Output the [X, Y] coordinate of the center of the cell containing the given text.  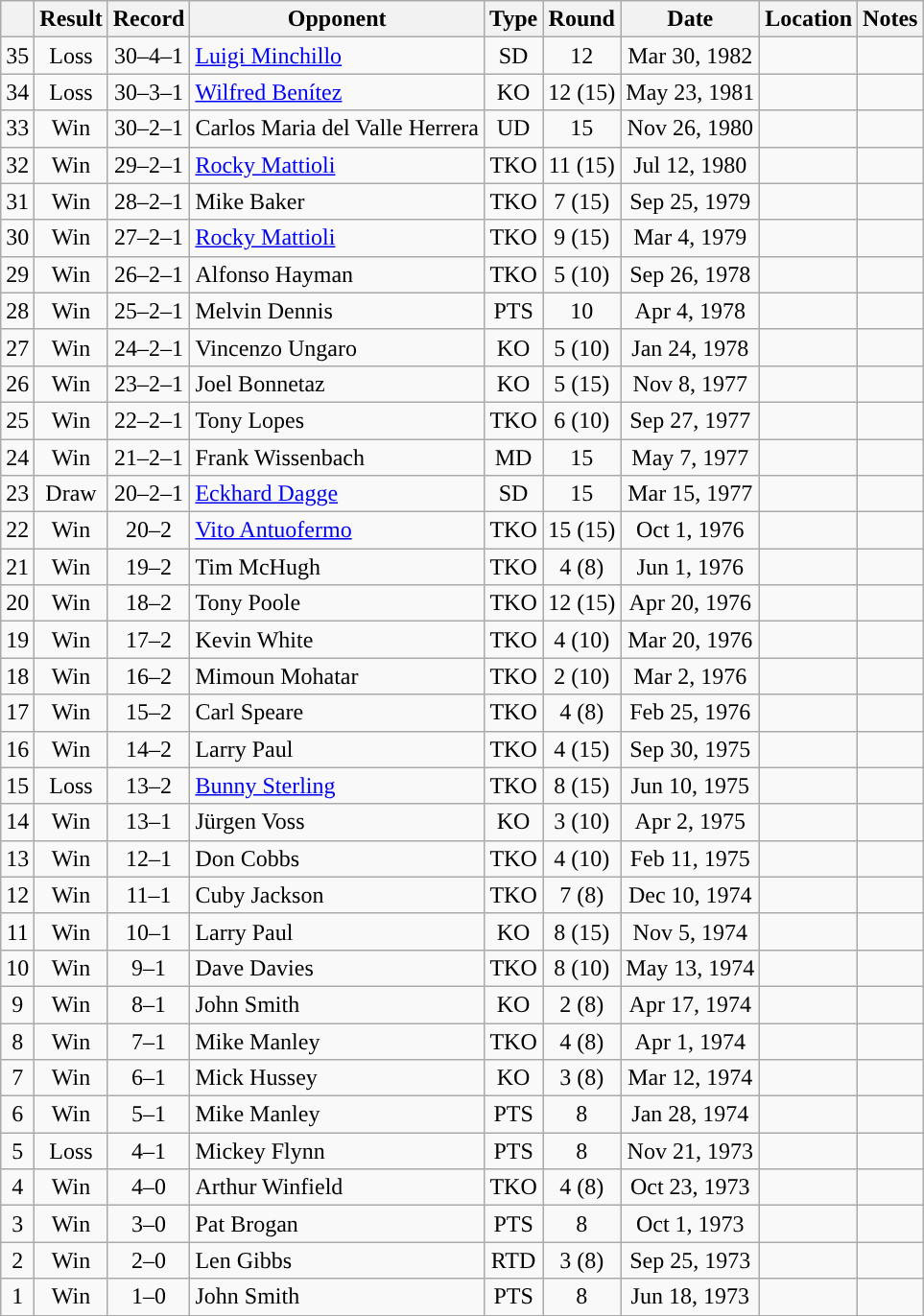
28–2–1 [149, 201]
30–4–1 [149, 56]
5 (15) [581, 384]
4–0 [149, 1187]
30 [17, 238]
Melvin Dennis [337, 311]
Type [512, 19]
20–2 [149, 530]
Apr 2, 1975 [691, 822]
Apr 17, 1974 [691, 1004]
21 [17, 567]
4 (15) [581, 749]
Vito Antuofermo [337, 530]
Mar 20, 1976 [691, 640]
35 [17, 56]
Jun 10, 1975 [691, 786]
13 [17, 858]
Sep 27, 1977 [691, 420]
Mar 30, 1982 [691, 56]
RTD [512, 1260]
May 23, 1981 [691, 92]
20–2–1 [149, 494]
Nov 21, 1973 [691, 1151]
Jürgen Voss [337, 822]
2 (8) [581, 1004]
23 [17, 494]
Kevin White [337, 640]
Mike Baker [337, 201]
11 (15) [581, 165]
Result [71, 19]
24–2–1 [149, 347]
Sep 26, 1978 [691, 274]
Nov 26, 1980 [691, 129]
21–2–1 [149, 458]
Jan 24, 1978 [691, 347]
Luigi Minchillo [337, 56]
Joel Bonnetaz [337, 384]
6–1 [149, 1078]
1–0 [149, 1297]
Jan 28, 1974 [691, 1115]
13–2 [149, 786]
22 [17, 530]
Tony Lopes [337, 420]
4 [17, 1187]
Jun 18, 1973 [691, 1297]
Oct 23, 1973 [691, 1187]
Location [809, 19]
7 [17, 1078]
30–2–1 [149, 129]
7 (15) [581, 201]
28 [17, 311]
3 (10) [581, 822]
9 (15) [581, 238]
Mar 2, 1976 [691, 676]
2–0 [149, 1260]
Carl Speare [337, 713]
26 [17, 384]
UD [512, 129]
24 [17, 458]
3–0 [149, 1224]
16 [17, 749]
25–2–1 [149, 311]
Feb 11, 1975 [691, 858]
Cuby Jackson [337, 895]
14–2 [149, 749]
Nov 5, 1974 [691, 931]
Bunny Sterling [337, 786]
Apr 4, 1978 [691, 311]
Dave Davies [337, 968]
Oct 1, 1973 [691, 1224]
23–2–1 [149, 384]
Sep 25, 1973 [691, 1260]
1 [17, 1297]
Mar 4, 1979 [691, 238]
4–1 [149, 1151]
Draw [71, 494]
30–3–1 [149, 92]
8 (10) [581, 968]
26–2–1 [149, 274]
9–1 [149, 968]
Vincenzo Ungaro [337, 347]
Jun 1, 1976 [691, 567]
Wilfred Benítez [337, 92]
2 [17, 1260]
Apr 1, 1974 [691, 1041]
11 [17, 931]
Notes [890, 19]
15–2 [149, 713]
29–2–1 [149, 165]
Feb 25, 1976 [691, 713]
18–2 [149, 603]
13–1 [149, 822]
Opponent [337, 19]
22–2–1 [149, 420]
29 [17, 274]
14 [17, 822]
6 [17, 1115]
25 [17, 420]
18 [17, 676]
Alfonso Hayman [337, 274]
Mar 12, 1974 [691, 1078]
Oct 1, 1976 [691, 530]
11–1 [149, 895]
Tim McHugh [337, 567]
7–1 [149, 1041]
Sep 25, 1979 [691, 201]
6 (10) [581, 420]
27–2–1 [149, 238]
Don Cobbs [337, 858]
Round [581, 19]
Mick Hussey [337, 1078]
Date [691, 19]
34 [17, 92]
Pat Brogan [337, 1224]
20 [17, 603]
17 [17, 713]
32 [17, 165]
Nov 8, 1977 [691, 384]
Arthur Winfield [337, 1187]
27 [17, 347]
5–1 [149, 1115]
17–2 [149, 640]
Eckhard Dagge [337, 494]
Len Gibbs [337, 1260]
Record [149, 19]
Carlos Maria del Valle Herrera [337, 129]
7 (8) [581, 895]
Mar 15, 1977 [691, 494]
May 13, 1974 [691, 968]
3 [17, 1224]
MD [512, 458]
Jul 12, 1980 [691, 165]
10–1 [149, 931]
Dec 10, 1974 [691, 895]
19 [17, 640]
9 [17, 1004]
Sep 30, 1975 [691, 749]
Frank Wissenbach [337, 458]
12–1 [149, 858]
Tony Poole [337, 603]
15 (15) [581, 530]
May 7, 1977 [691, 458]
2 (10) [581, 676]
31 [17, 201]
5 [17, 1151]
8–1 [149, 1004]
33 [17, 129]
Mimoun Mohatar [337, 676]
Apr 20, 1976 [691, 603]
16–2 [149, 676]
Mickey Flynn [337, 1151]
19–2 [149, 567]
